For the text-containing cell, return its midpoint in [X, Y] coordinate format. 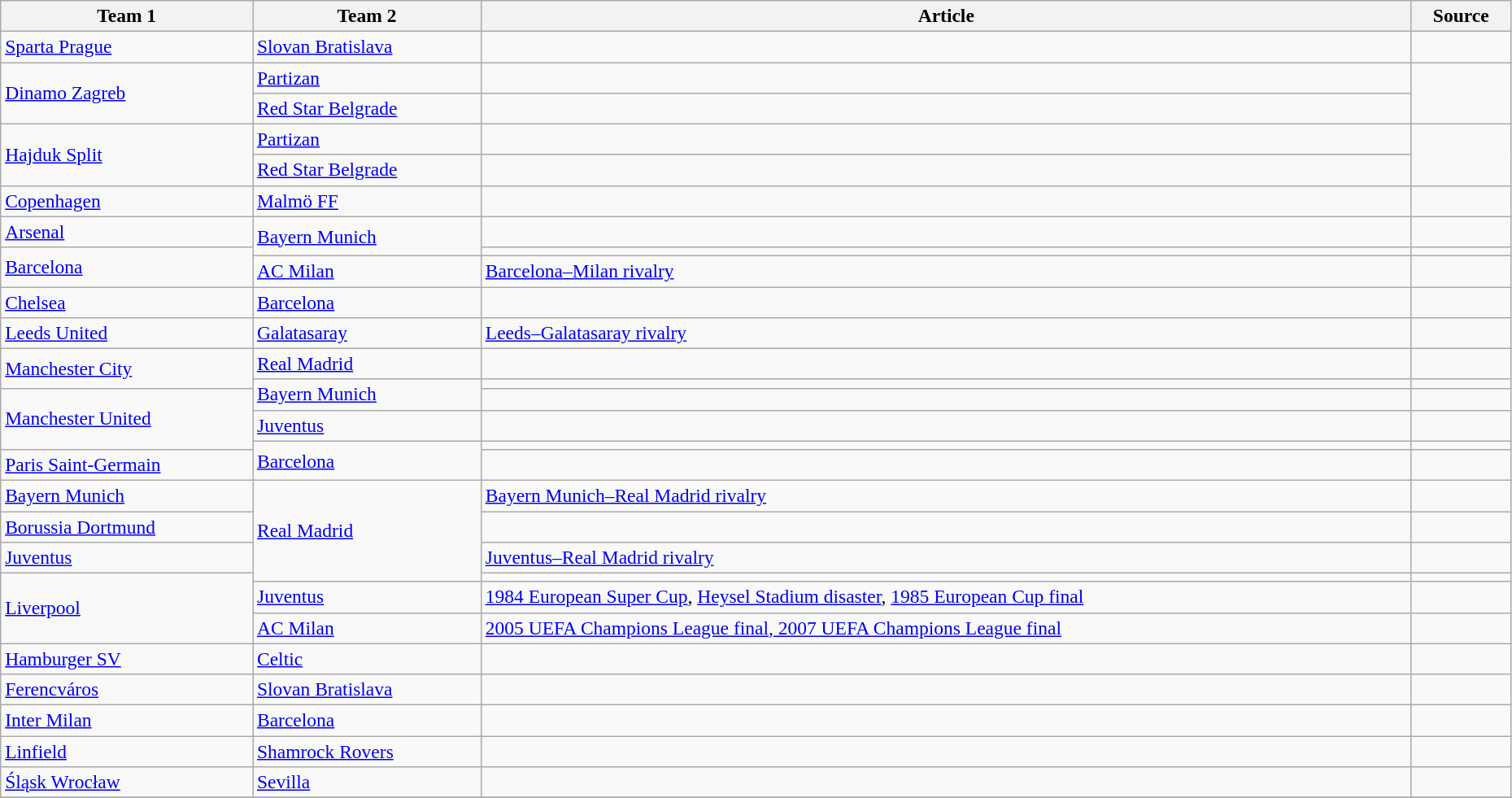
Inter Milan [127, 720]
Sevilla [368, 782]
Malmö FF [368, 201]
Manchester United [127, 419]
Dinamo Zagreb [127, 93]
Paris Saint-Germain [127, 464]
Source [1461, 15]
Ferencváros [127, 689]
Shamrock Rovers [368, 751]
Juventus–Real Madrid rivalry [946, 557]
2005 UEFA Champions League final, 2007 UEFA Champions League final [946, 628]
Hamburger SV [127, 659]
Galatasaray [368, 333]
Śląsk Wrocław [127, 782]
Copenhagen [127, 201]
Leeds United [127, 333]
Leeds–Galatasaray rivalry [946, 333]
Hajduk Split [127, 155]
Barcelona–Milan rivalry [946, 271]
Celtic [368, 659]
Liverpool [127, 608]
Manchester City [127, 368]
1984 European Super Cup, Heysel Stadium disaster, 1985 European Cup final [946, 597]
Linfield [127, 751]
Arsenal [127, 232]
Team 2 [368, 15]
Article [946, 15]
Chelsea [127, 302]
Team 1 [127, 15]
Borussia Dortmund [127, 526]
Bayern Munich–Real Madrid rivalry [946, 495]
Sparta Prague [127, 46]
